Return [x, y] of the center of cell containing provided text 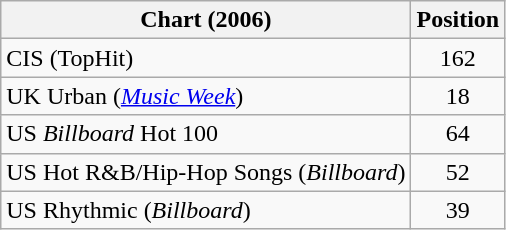
Position [458, 20]
162 [458, 58]
64 [458, 134]
39 [458, 210]
UK Urban (Music Week) [206, 96]
CIS (TopHit) [206, 58]
US Hot R&B/Hip-Hop Songs (Billboard) [206, 172]
52 [458, 172]
18 [458, 96]
US Rhythmic (Billboard) [206, 210]
Chart (2006) [206, 20]
US Billboard Hot 100 [206, 134]
